Search for the cell housing the specified text and yield its [x, y] center coordinate. 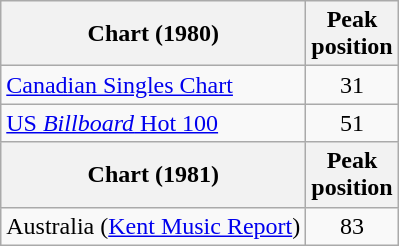
51 [352, 123]
Chart (1981) [154, 174]
Canadian Singles Chart [154, 85]
Peak position [352, 174]
Chart (1980) [154, 34]
31 [352, 85]
US Billboard Hot 100 [154, 123]
Peakposition [352, 34]
Australia (Kent Music Report) [154, 226]
83 [352, 226]
